From the cell containing the given text, extract its center point as (X, Y) coordinate. 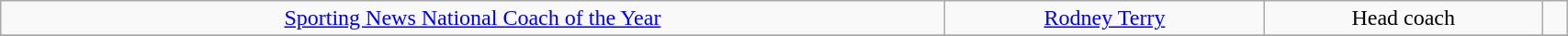
Head coach (1404, 18)
Sporting News National Coach of the Year (472, 18)
Rodney Terry (1104, 18)
